Extract the [x, y] coordinate from the center of the cell holding the provided text.  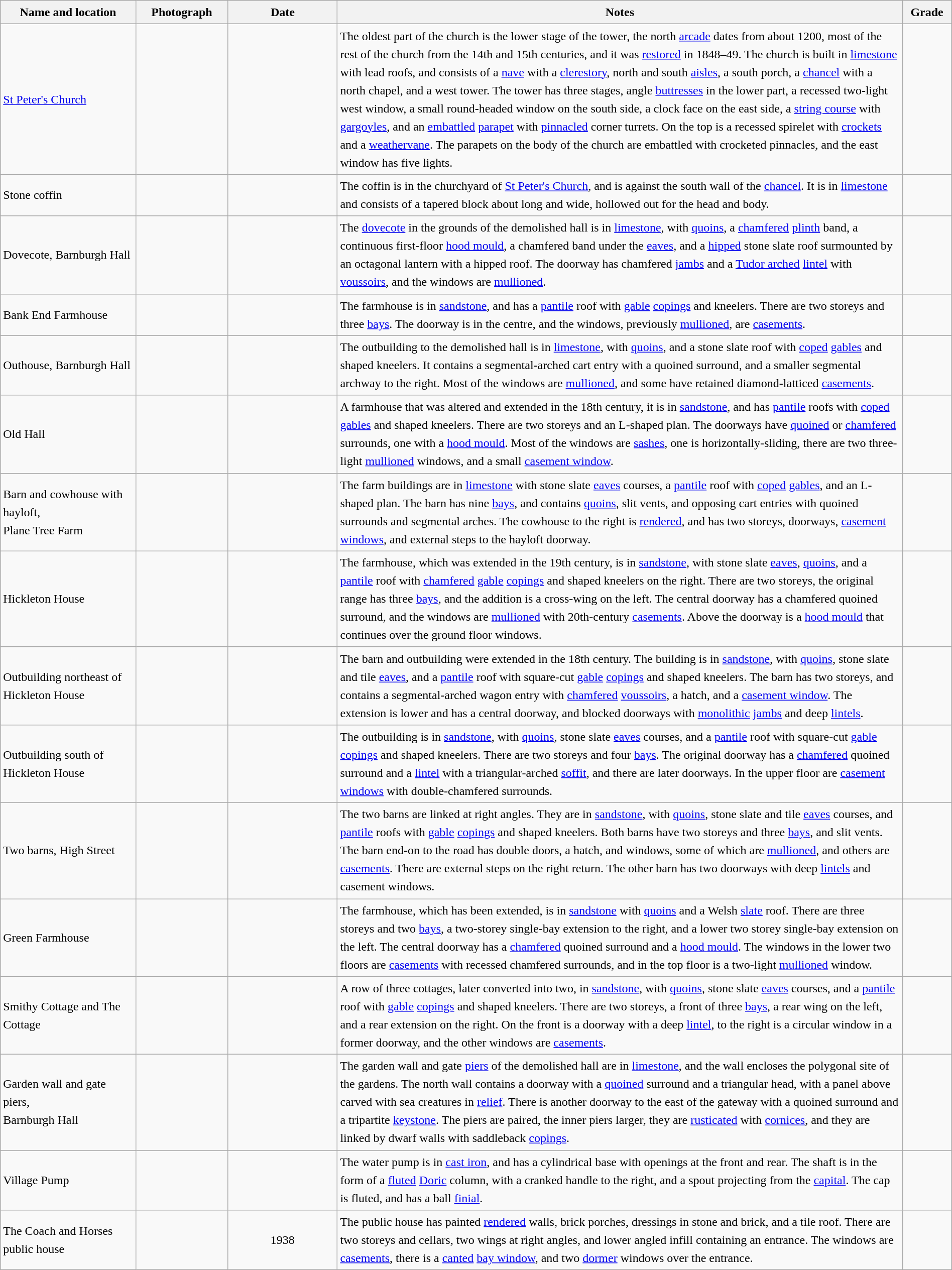
Outbuilding south of Hickleton House [68, 763]
Name and location [68, 12]
St Peter's Church [68, 99]
The Coach and Horses public house [68, 1240]
Hickleton House [68, 599]
Stone coffin [68, 195]
Smithy Cottage and The Cottage [68, 1015]
Dovecote, Barnburgh Hall [68, 255]
Outhouse, Barnburgh Hall [68, 366]
Notes [620, 12]
Outbuilding northeast of Hickleton House [68, 686]
Barn and cowhouse with hayloft,Plane Tree Farm [68, 512]
Bank End Farmhouse [68, 314]
Grade [927, 12]
Green Farmhouse [68, 938]
Village Pump [68, 1180]
Date [283, 12]
1938 [283, 1240]
Garden wall and gate piers,Barnburgh Hall [68, 1103]
Two barns, High Street [68, 851]
Photograph [182, 12]
Old Hall [68, 434]
